Search for the cell housing the specified text and yield its (x, y) center coordinate. 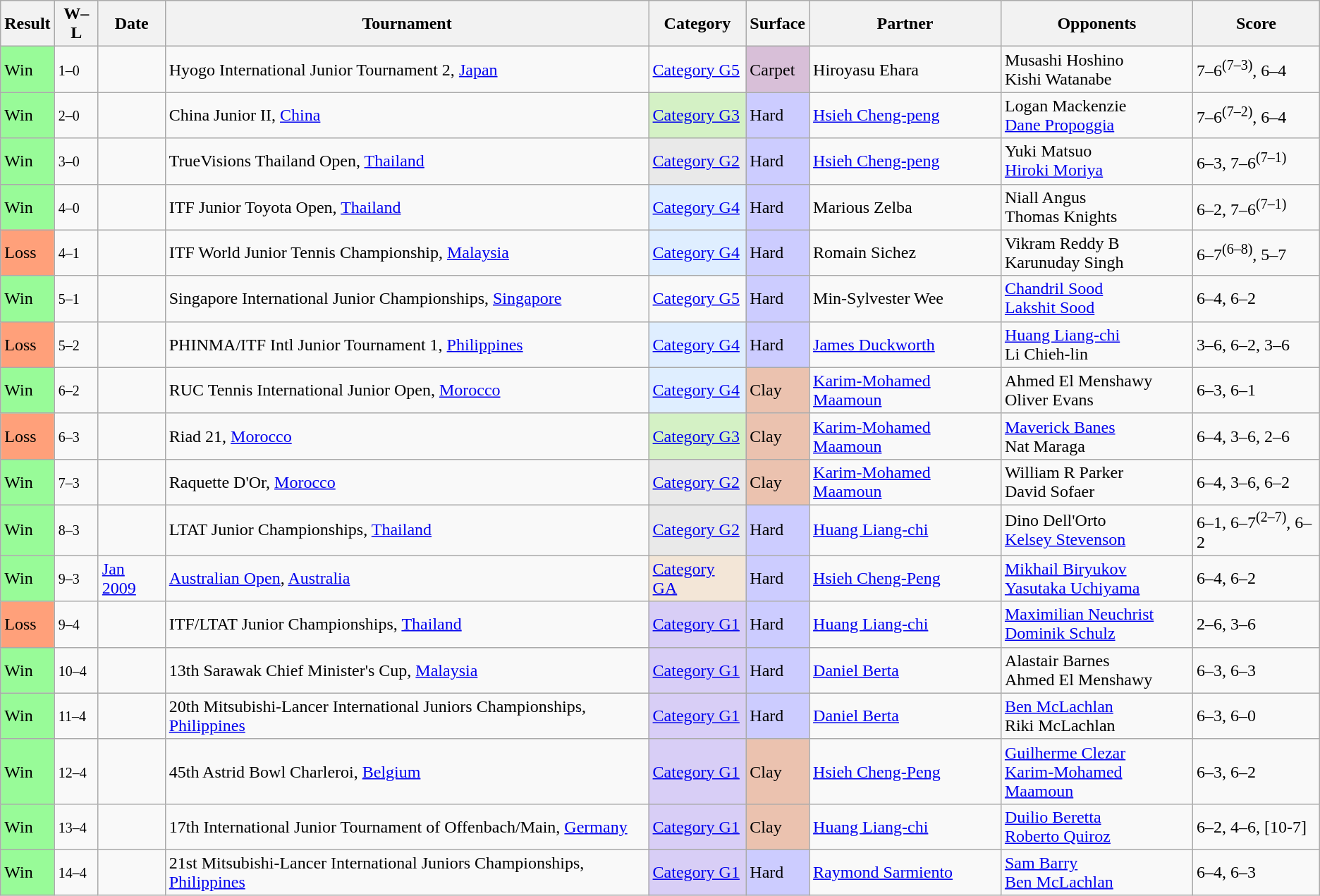
20th Mitsubishi-Lancer International Juniors Championships, Philippines (407, 716)
Australian Open, Australia (407, 578)
2–0 (76, 116)
12–4 (76, 771)
Musashi Hoshino Kishi Watanabe (1096, 69)
4–1 (76, 252)
Alastair Barnes Ahmed El Menshawy (1096, 670)
7–6(7–2), 6–4 (1256, 116)
W–L (76, 24)
Vikram Reddy B Karunuday Singh (1096, 252)
William R Parker David Sofaer (1096, 482)
Hyogo International Junior Tournament 2, Japan (407, 69)
Duilio Beretta Roberto Quiroz (1096, 826)
Maverick Banes Nat Maraga (1096, 436)
Category (697, 24)
7–6(7–3), 6–4 (1256, 69)
6–7(6–8), 5–7 (1256, 252)
Romain Sichez (905, 252)
Ben McLachlan Riki McLachlan (1096, 716)
Ahmed El Menshawy Oliver Evans (1096, 391)
Guilherme Clezar Karim-Mohamed Maamoun (1096, 771)
1–0 (76, 69)
Jan 2009 (131, 578)
9–3 (76, 578)
Maximilian Neuchrist Dominik Schulz (1096, 625)
4–0 (76, 207)
8–3 (76, 530)
5–1 (76, 299)
7–3 (76, 482)
6–3, 6–1 (1256, 391)
11–4 (76, 716)
Carpet (778, 69)
17th International Junior Tournament of Offenbach/Main, Germany (407, 826)
Category GA (697, 578)
Partner (905, 24)
Chandril Sood Lakshit Sood (1096, 299)
3–0 (76, 161)
Result (28, 24)
James Duckworth (905, 344)
Niall Angus Thomas Knights (1096, 207)
6–2, 4–6, [10-7] (1256, 826)
LTAT Junior Championships, Thailand (407, 530)
21st Mitsubishi-Lancer International Juniors Championships, Philippines (407, 873)
6–1, 6–7(2–7), 6–2 (1256, 530)
Score (1256, 24)
Riad 21, Morocco (407, 436)
6–4, 3–6, 2–6 (1256, 436)
Huang Liang-chi Li Chieh-lin (1096, 344)
6–2, 7–6(7–1) (1256, 207)
Date (131, 24)
Singapore International Junior Championships, Singapore (407, 299)
6–2 (76, 391)
Opponents (1096, 24)
China Junior II, China (407, 116)
RUC Tennis International Junior Open, Morocco (407, 391)
ITF/LTAT Junior Championships, Thailand (407, 625)
14–4 (76, 873)
6–4, 3–6, 6–2 (1256, 482)
ITF Junior Toyota Open, Thailand (407, 207)
6–3, 7–6(7–1) (1256, 161)
PHINMA/ITF Intl Junior Tournament 1, Philippines (407, 344)
6–3, 6–0 (1256, 716)
Dino Dell'Orto Kelsey Stevenson (1096, 530)
Raquette D'Or, Morocco (407, 482)
Logan Mackenzie Dane Propoggia (1096, 116)
13–4 (76, 826)
9–4 (76, 625)
TrueVisions Thailand Open, Thailand (407, 161)
6–4, 6–3 (1256, 873)
Min-Sylvester Wee (905, 299)
6–3, 6–2 (1256, 771)
Tournament (407, 24)
3–6, 6–2, 3–6 (1256, 344)
Yuki Matsuo Hiroki Moriya (1096, 161)
Surface (778, 24)
Mikhail Biryukov Yasutaka Uchiyama (1096, 578)
ITF World Junior Tennis Championship, Malaysia (407, 252)
6–3, 6–3 (1256, 670)
13th Sarawak Chief Minister's Cup, Malaysia (407, 670)
5–2 (76, 344)
Raymond Sarmiento (905, 873)
Hiroyasu Ehara (905, 69)
Marious Zelba (905, 207)
2–6, 3–6 (1256, 625)
Sam Barry Ben McLachlan (1096, 873)
45th Astrid Bowl Charleroi, Belgium (407, 771)
10–4 (76, 670)
6–3 (76, 436)
